Locate the cell with the specified text and output its (x, y) center coordinate. 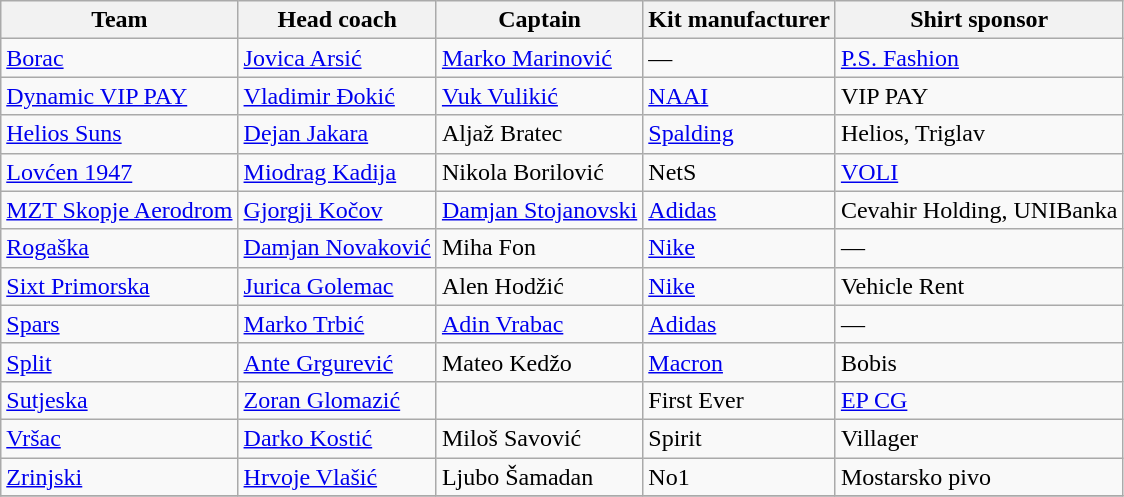
Aljaž Bratec (539, 134)
Alen Hodžić (539, 286)
Vuk Vulikić (539, 96)
Gjorgji Kočov (337, 210)
Rogaška (120, 248)
MZT Skopje Aerodrom (120, 210)
Vehicle Rent (979, 286)
Borac (120, 58)
Damjan Novaković (337, 248)
Miloš Savović (539, 438)
Vršac (120, 438)
Team (120, 20)
Villager (979, 438)
VIP PAY (979, 96)
Macron (740, 362)
Kit manufacturer (740, 20)
P.S. Fashion (979, 58)
Bobis (979, 362)
Zrinjski (120, 477)
Helios, Triglav (979, 134)
Vladimir Đokić (337, 96)
Miodrag Kadija (337, 172)
Lovćen 1947 (120, 172)
Cevahir Holding, UNIBanka (979, 210)
VOLI (979, 172)
Marko Marinović (539, 58)
Sixt Primorska (120, 286)
NAAI (740, 96)
First Ever (740, 400)
Darko Kostić (337, 438)
Spalding (740, 134)
Jovica Arsić (337, 58)
Mateo Kedžo (539, 362)
Sutjeska (120, 400)
Split (120, 362)
Mostarsko pivo (979, 477)
Ljubo Šamadan (539, 477)
Miha Fon (539, 248)
Nikola Borilović (539, 172)
Captain (539, 20)
Head coach (337, 20)
Zoran Glomazić (337, 400)
EP CG (979, 400)
Spars (120, 324)
Helios Suns (120, 134)
Damjan Stojanovski (539, 210)
Dynamic VIP PAY (120, 96)
Shirt sponsor (979, 20)
Spirit (740, 438)
Marko Trbić (337, 324)
Dejan Jakara (337, 134)
Adin Vrabac (539, 324)
Jurica Golemac (337, 286)
Hrvoje Vlašić (337, 477)
Ante Grgurević (337, 362)
NetS (740, 172)
No1 (740, 477)
